Output the (X, Y) coordinate of the center of the cell containing the given text.  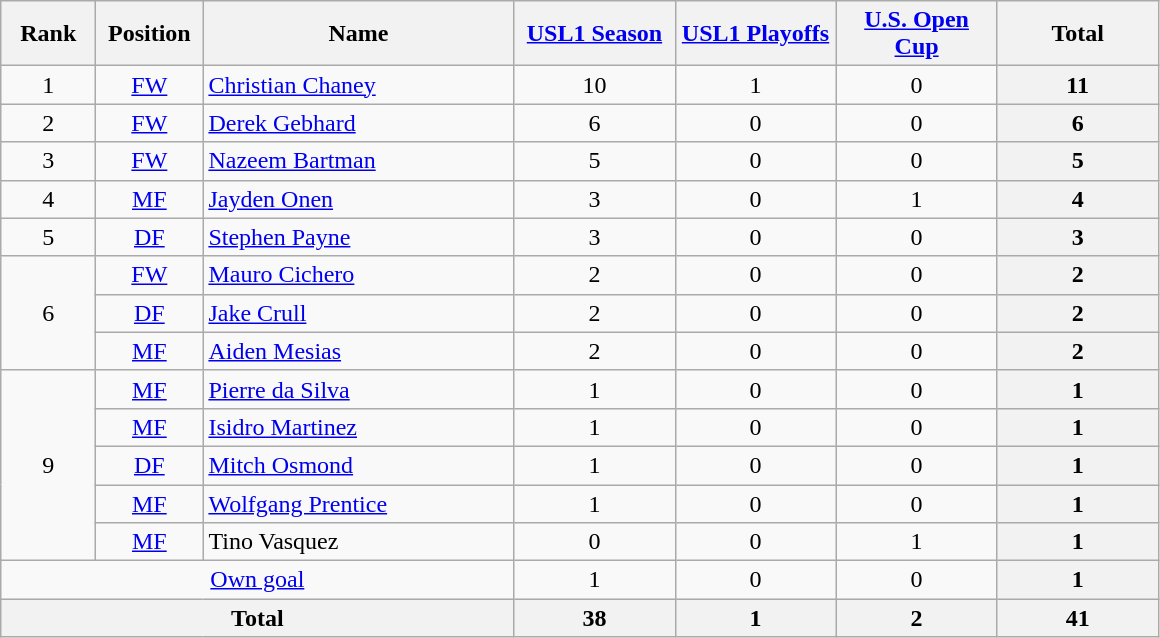
Jayden Onen (358, 199)
Nazeem Bartman (358, 161)
USL1 Playoffs (756, 34)
10 (594, 85)
9 (48, 465)
Mauro Cichero (358, 275)
Position (150, 34)
Stephen Payne (358, 237)
Mitch Osmond (358, 465)
U.S. Open Cup (916, 34)
Pierre da Silva (358, 389)
Own goal (258, 580)
Aiden Mesias (358, 351)
Name (358, 34)
Christian Chaney (358, 85)
Wolfgang Prentice (358, 503)
41 (1078, 618)
Isidro Martinez (358, 427)
38 (594, 618)
Jake Crull (358, 313)
Derek Gebhard (358, 123)
Rank (48, 34)
11 (1078, 85)
Tino Vasquez (358, 542)
USL1 Season (594, 34)
